For the text-containing cell, return its midpoint in (X, Y) coordinate format. 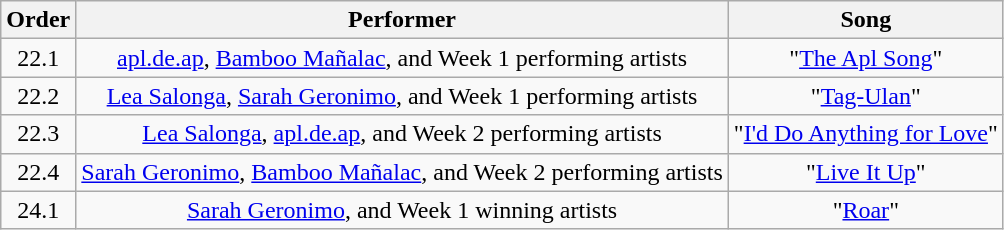
Sarah Geronimo, and Week 1 winning artists (402, 210)
"Tag-Ulan" (866, 96)
apl.de.ap, Bamboo Mañalac, and Week 1 performing artists (402, 58)
22.2 (38, 96)
22.4 (38, 172)
24.1 (38, 210)
Performer (402, 20)
Lea Salonga, Sarah Geronimo, and Week 1 performing artists (402, 96)
22.1 (38, 58)
Sarah Geronimo, Bamboo Mañalac, and Week 2 performing artists (402, 172)
Song (866, 20)
"Roar" (866, 210)
"I'd Do Anything for Love" (866, 134)
Order (38, 20)
22.3 (38, 134)
"The Apl Song" (866, 58)
"Live It Up" (866, 172)
Lea Salonga, apl.de.ap, and Week 2 performing artists (402, 134)
